Identify which cell holds the provided text, then report its [x, y] central coordinate. 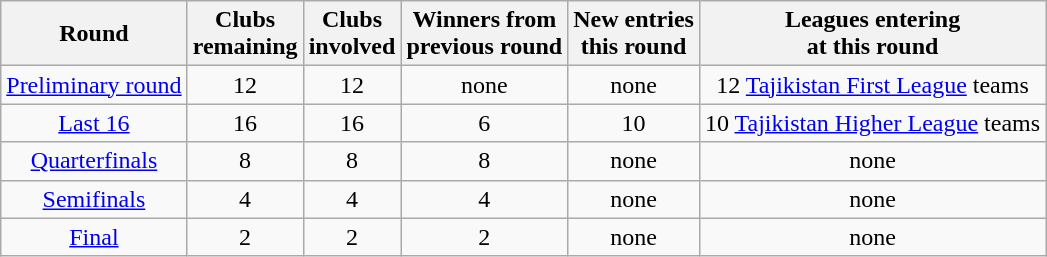
New entriesthis round [634, 34]
Round [94, 34]
Final [94, 237]
Winners fromprevious round [484, 34]
Preliminary round [94, 85]
Leagues enteringat this round [872, 34]
Clubsinvolved [352, 34]
Semifinals [94, 199]
6 [484, 123]
10 Tajikistan Higher League teams [872, 123]
Quarterfinals [94, 161]
Clubsremaining [245, 34]
Last 16 [94, 123]
10 [634, 123]
12 Tajikistan First League teams [872, 85]
